Pinpoint the cell where the given text exists, returning its [X, Y] midpoint coordinate. 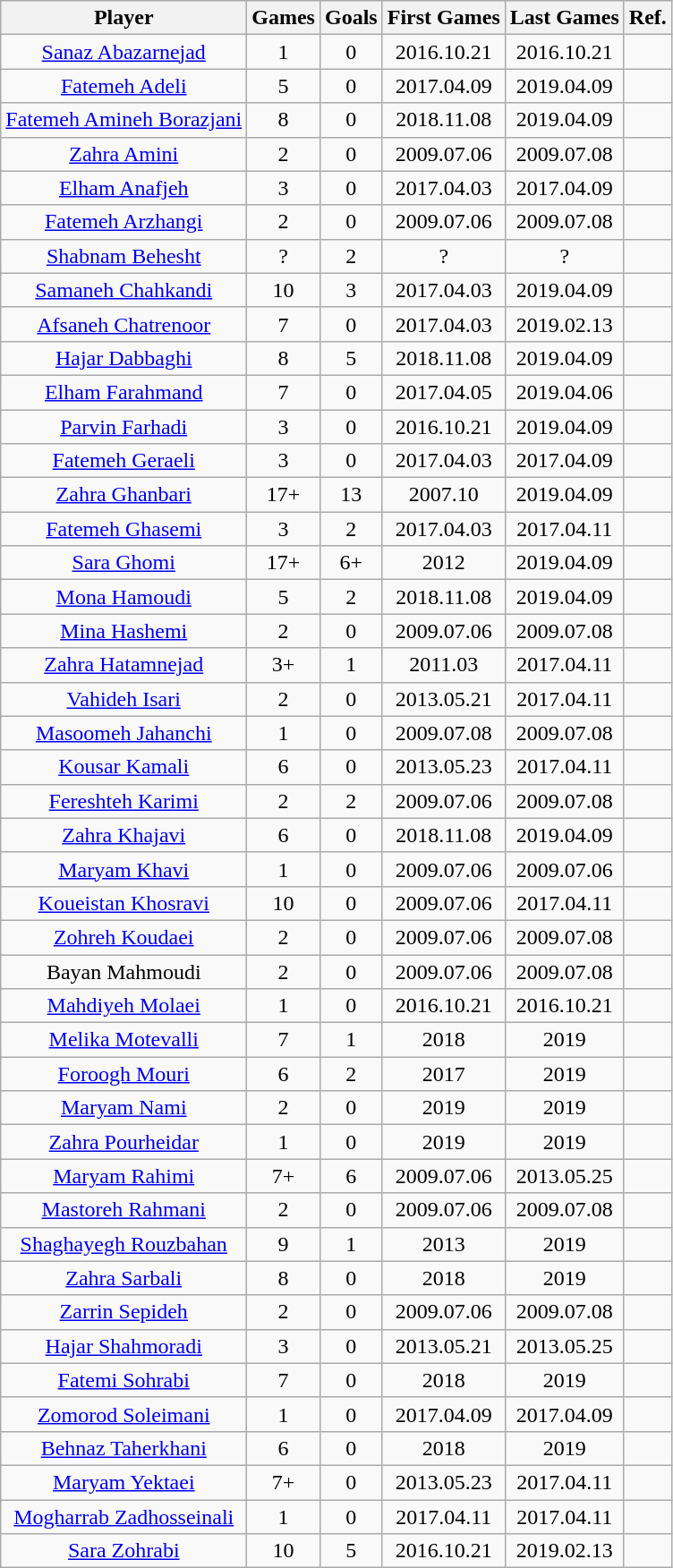
6+ [351, 563]
Shaghayegh Rouzbahan [124, 1244]
Mina Hashemi [124, 631]
Zohreh Koudaei [124, 937]
Zahra Hatamnejad [124, 665]
3+ [284, 665]
2007.10 [444, 495]
Fatemeh Adeli [124, 86]
2019.04.06 [564, 392]
Mogharrab Zadhosseinali [124, 1517]
Fatemeh Ghasemi [124, 529]
Elham Anafjeh [124, 188]
Masoomeh Jahanchi [124, 733]
Last Games [564, 18]
Elham Farahmand [124, 392]
Maryam Khavi [124, 869]
2013 [444, 1244]
Sanaz Abazarnejad [124, 52]
2011.03 [444, 665]
Shabnam Behesht [124, 256]
Afsaneh Chatrenoor [124, 324]
2012 [444, 563]
Ref. [648, 18]
Player [124, 18]
Vahideh Isari [124, 699]
Games [284, 18]
Zahra Ghanbari [124, 495]
13 [351, 495]
9 [284, 1244]
Melika Motevalli [124, 1040]
Maryam Yektaei [124, 1482]
Goals [351, 18]
Zahra Pourheidar [124, 1142]
Mastoreh Rahmani [124, 1210]
Fatemeh Geraeli [124, 461]
Fatemi Sohrabi [124, 1380]
Sara Zohrabi [124, 1551]
Koueistan Khosravi [124, 903]
Mona Hamoudi [124, 597]
Samaneh Chahkandi [124, 290]
Mahdiyeh Molaei [124, 1006]
Foroogh Mouri [124, 1074]
Zomorod Soleimani [124, 1414]
Sara Ghomi [124, 563]
Hajar Shahmoradi [124, 1346]
First Games [444, 18]
2017.04.05 [444, 392]
Maryam Rahimi [124, 1176]
2017 [444, 1074]
Kousar Kamali [124, 767]
Zahra Amini [124, 154]
Zahra Sarbali [124, 1278]
Parvin Farhadi [124, 427]
Behnaz Taherkhani [124, 1448]
Zahra Khajavi [124, 835]
Fatemeh Arzhangi [124, 222]
Maryam Nami [124, 1108]
Zarrin Sepideh [124, 1312]
Bayan Mahmoudi [124, 971]
Fereshteh Karimi [124, 801]
Fatemeh Amineh Borazjani [124, 120]
Hajar Dabbaghi [124, 358]
